From the cell containing the given text, extract its center point as (X, Y) coordinate. 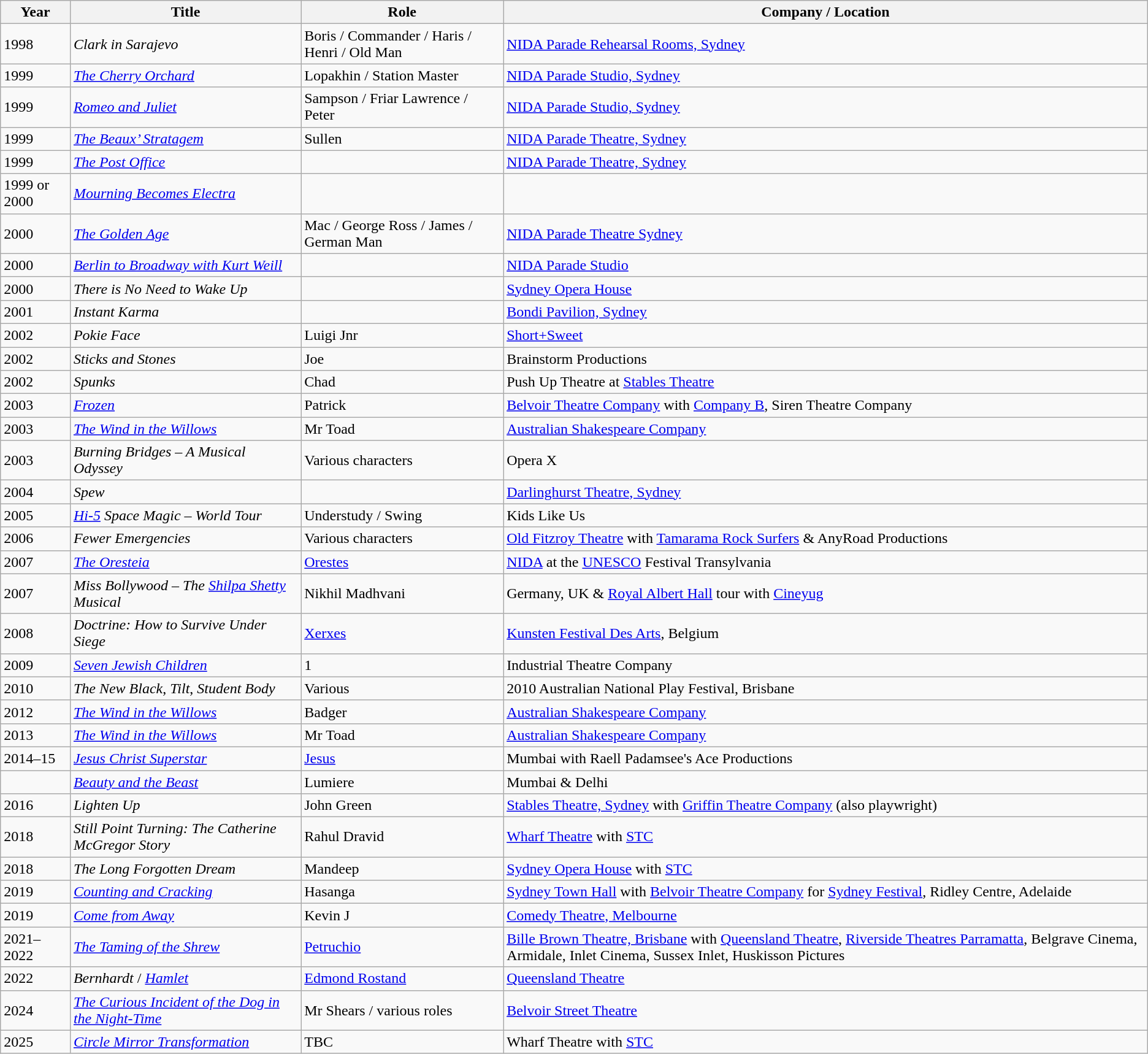
The Curious Incident of the Dog in the Night-Time (185, 1010)
John Green (402, 806)
The New Black, Tilt, Student Body (185, 688)
NIDA Parade Rehearsal Rooms, Sydney (825, 44)
2001 (36, 312)
Nikhil Madhvani (402, 594)
Germany, UK & Royal Albert Hall tour with Cineyug (825, 594)
Comedy Theatre, Melbourne (825, 915)
Patrick (402, 406)
Miss Bollywood – The Shilpa Shetty Musical (185, 594)
Mac / George Ross / James / German Man (402, 233)
Spew (185, 492)
2016 (36, 806)
Kids Like Us (825, 515)
Spunks (185, 382)
The Cherry Orchard (185, 75)
Counting and Cracking (185, 892)
Belvoir Street Theatre (825, 1010)
The Oresteia (185, 562)
Title (185, 12)
Mandeep (402, 869)
Circle Mirror Transformation (185, 1042)
2022 (36, 979)
Sampson / Friar Lawrence / Peter (402, 107)
The Post Office (185, 162)
2008 (36, 633)
Hasanga (402, 892)
Boris / Commander / Haris / Henri / Old Man (402, 44)
2004 (36, 492)
The Long Forgotten Dream (185, 869)
Instant Karma (185, 312)
Rahul Dravid (402, 837)
Bernhardt / Hamlet (185, 979)
Sydney Opera House (825, 288)
Opera X (825, 460)
Sydney Opera House with STC (825, 869)
The Golden Age (185, 233)
2013 (36, 735)
1999 or 2000 (36, 194)
Kevin J (402, 915)
2009 (36, 665)
NIDA Parade Studio (825, 265)
Lighten Up (185, 806)
Jesus (402, 758)
Burning Bridges – A Musical Odyssey (185, 460)
Fewer Emergencies (185, 539)
2006 (36, 539)
Stables Theatre, Sydney with Griffin Theatre Company (also playwright) (825, 806)
Badger (402, 712)
Sticks and Stones (185, 359)
Queensland Theatre (825, 979)
1 (402, 665)
Mumbai & Delhi (825, 782)
1998 (36, 44)
Clark in Sarajevo (185, 44)
Romeo and Juliet (185, 107)
TBC (402, 1042)
Frozen (185, 406)
Role (402, 12)
Old Fitzroy Theatre with Tamarama Rock Surfers & AnyRoad Productions (825, 539)
Xerxes (402, 633)
Brainstorm Productions (825, 359)
Luigi Jnr (402, 335)
Jesus Christ Superstar (185, 758)
2024 (36, 1010)
2012 (36, 712)
2005 (36, 515)
The Beaux’ Stratagem (185, 139)
2010 (36, 688)
Mr Shears / various roles (402, 1010)
2021–2022 (36, 947)
Lumiere (402, 782)
Various (402, 688)
There is No Need to Wake Up (185, 288)
Belvoir Theatre Company with Company B, Siren Theatre Company (825, 406)
Lopakhin / Station Master (402, 75)
NIDA at the UNESCO Festival Transylvania (825, 562)
Doctrine: How to Survive Under Siege (185, 633)
2014–15 (36, 758)
Still Point Turning: The Catherine McGregor Story (185, 837)
2025 (36, 1042)
The Taming of the Shrew (185, 947)
Hi-5 Space Magic – World Tour (185, 515)
Sydney Town Hall with Belvoir Theatre Company for Sydney Festival, Ridley Centre, Adelaide (825, 892)
Understudy / Swing (402, 515)
Edmond Rostand (402, 979)
Petruchio (402, 947)
Sullen (402, 139)
Push Up Theatre at Stables Theatre (825, 382)
Year (36, 12)
Bondi Pavilion, Sydney (825, 312)
Orestes (402, 562)
Short+Sweet (825, 335)
Mourning Becomes Electra (185, 194)
Come from Away (185, 915)
NIDA Parade Theatre Sydney (825, 233)
Joe (402, 359)
Mumbai with Raell Padamsee's Ace Productions (825, 758)
Kunsten Festival Des Arts, Belgium (825, 633)
Industrial Theatre Company (825, 665)
Berlin to Broadway with Kurt Weill (185, 265)
Pokie Face (185, 335)
Beauty and the Beast (185, 782)
Chad (402, 382)
Company / Location (825, 12)
Darlinghurst Theatre, Sydney (825, 492)
Seven Jewish Children (185, 665)
2010 Australian National Play Festival, Brisbane (825, 688)
